Scan for the cell matching the given text and deliver its [x, y] coordinate at center. 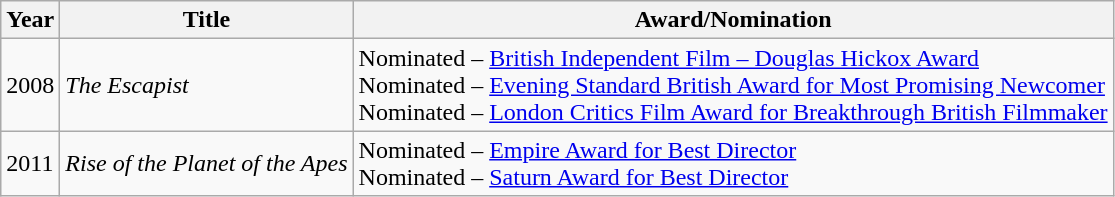
2011 [30, 164]
The Escapist [206, 85]
Nominated – Empire Award for Best DirectorNominated – Saturn Award for Best Director [733, 164]
Award/Nomination [733, 20]
Year [30, 20]
Rise of the Planet of the Apes [206, 164]
2008 [30, 85]
Title [206, 20]
